Provide the [X, Y] coordinate of the cell's center where the given text is located.  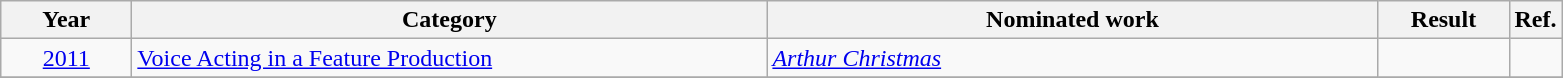
Result [1444, 20]
Year [66, 20]
Ref. [1536, 20]
2011 [66, 58]
Nominated work [1072, 20]
Arthur Christmas [1072, 58]
Category [450, 20]
Voice Acting in a Feature Production [450, 58]
